Pinpoint the cell where the given text exists, returning its [x, y] midpoint coordinate. 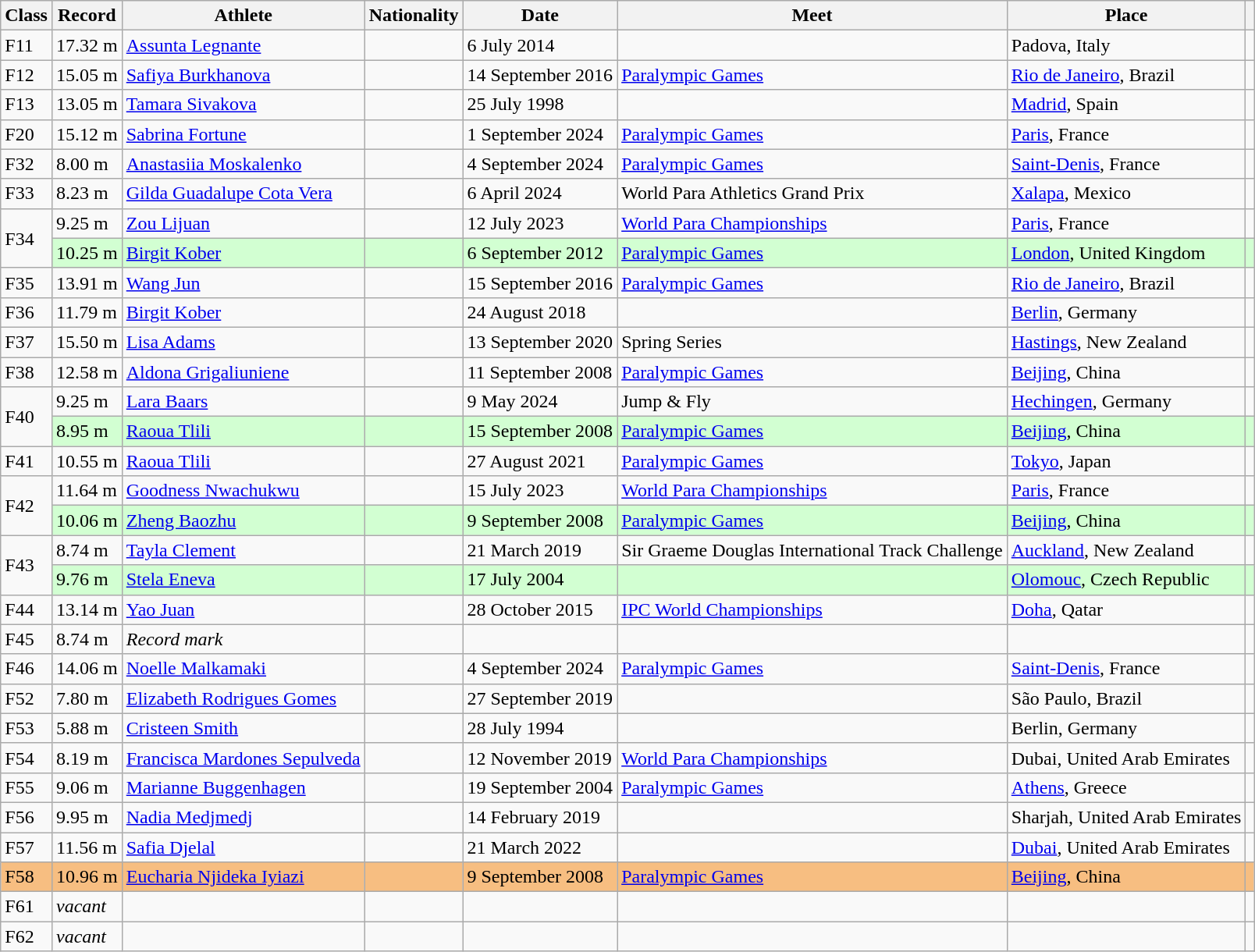
Sharjah, United Arab Emirates [1126, 817]
11.79 m [87, 312]
Goodness Nwachukwu [244, 491]
13.91 m [87, 282]
World Para Athletics Grand Prix [812, 194]
Tamara Sivakova [244, 105]
F61 [27, 907]
Padova, Italy [1126, 45]
Yao Juan [244, 609]
25 July 1998 [540, 105]
28 October 2015 [540, 609]
Tokyo, Japan [1126, 461]
F40 [27, 417]
São Paulo, Brazil [1126, 698]
Olomouc, Czech Republic [1126, 580]
10.06 m [87, 520]
Francisca Mardones Sepulveda [244, 758]
Jump & Fly [812, 402]
F35 [27, 282]
1 September 2024 [540, 134]
Sir Graeme Douglas International Track Challenge [812, 550]
F12 [27, 75]
IPC World Championships [812, 609]
Hastings, New Zealand [1126, 342]
11.56 m [87, 847]
17.32 m [87, 45]
Tayla Clement [244, 550]
Sabrina Fortune [244, 134]
Safiya Burkhanova [244, 75]
6 September 2012 [540, 253]
9 May 2024 [540, 402]
Madrid, Spain [1126, 105]
10.96 m [87, 877]
F46 [27, 669]
21 March 2019 [540, 550]
8.95 m [87, 432]
F58 [27, 877]
8.19 m [87, 758]
F11 [27, 45]
Aldona Grigaliuniene [244, 372]
11.64 m [87, 491]
5.88 m [87, 728]
21 March 2022 [540, 847]
28 July 1994 [540, 728]
9.06 m [87, 787]
Stela Eneva [244, 580]
Safia Djelal [244, 847]
F52 [27, 698]
F45 [27, 639]
F44 [27, 609]
6 July 2014 [540, 45]
F43 [27, 565]
Anastasiia Moskalenko [244, 164]
F56 [27, 817]
11 September 2008 [540, 372]
Noelle Malkamaki [244, 669]
15 July 2023 [540, 491]
12.58 m [87, 372]
24 August 2018 [540, 312]
Nadia Medjmedj [244, 817]
F37 [27, 342]
Gilda Guadalupe Cota Vera [244, 194]
27 September 2019 [540, 698]
London, United Kingdom [1126, 253]
Meet [812, 16]
F57 [27, 847]
27 August 2021 [540, 461]
F36 [27, 312]
Assunta Legnante [244, 45]
F55 [27, 787]
13 September 2020 [540, 342]
F53 [27, 728]
Record [87, 16]
F38 [27, 372]
13.14 m [87, 609]
Athens, Greece [1126, 787]
F41 [27, 461]
Cristeen Smith [244, 728]
Record mark [244, 639]
14 September 2016 [540, 75]
9.95 m [87, 817]
8.00 m [87, 164]
15.05 m [87, 75]
Zou Lijuan [244, 223]
F34 [27, 238]
14 February 2019 [540, 817]
Athlete [244, 16]
Class [27, 16]
10.25 m [87, 253]
Lisa Adams [244, 342]
F62 [27, 936]
Auckland, New Zealand [1126, 550]
15 September 2016 [540, 282]
Hechingen, Germany [1126, 402]
10.55 m [87, 461]
Elizabeth Rodrigues Gomes [244, 698]
12 July 2023 [540, 223]
F33 [27, 194]
Lara Baars [244, 402]
F13 [27, 105]
9.76 m [87, 580]
F42 [27, 506]
Zheng Baozhu [244, 520]
Marianne Buggenhagen [244, 787]
Eucharia Njideka Iyiazi [244, 877]
15 September 2008 [540, 432]
12 November 2019 [540, 758]
Xalapa, Mexico [1126, 194]
7.80 m [87, 698]
F54 [27, 758]
8.23 m [87, 194]
14.06 m [87, 669]
Doha, Qatar [1126, 609]
Spring Series [812, 342]
Wang Jun [244, 282]
F32 [27, 164]
Nationality [414, 16]
15.12 m [87, 134]
6 April 2024 [540, 194]
17 July 2004 [540, 580]
19 September 2004 [540, 787]
15.50 m [87, 342]
Date [540, 16]
F20 [27, 134]
Place [1126, 16]
13.05 m [87, 105]
